Capture the cell that displays the provided text and extract its [X, Y] central coordinate. 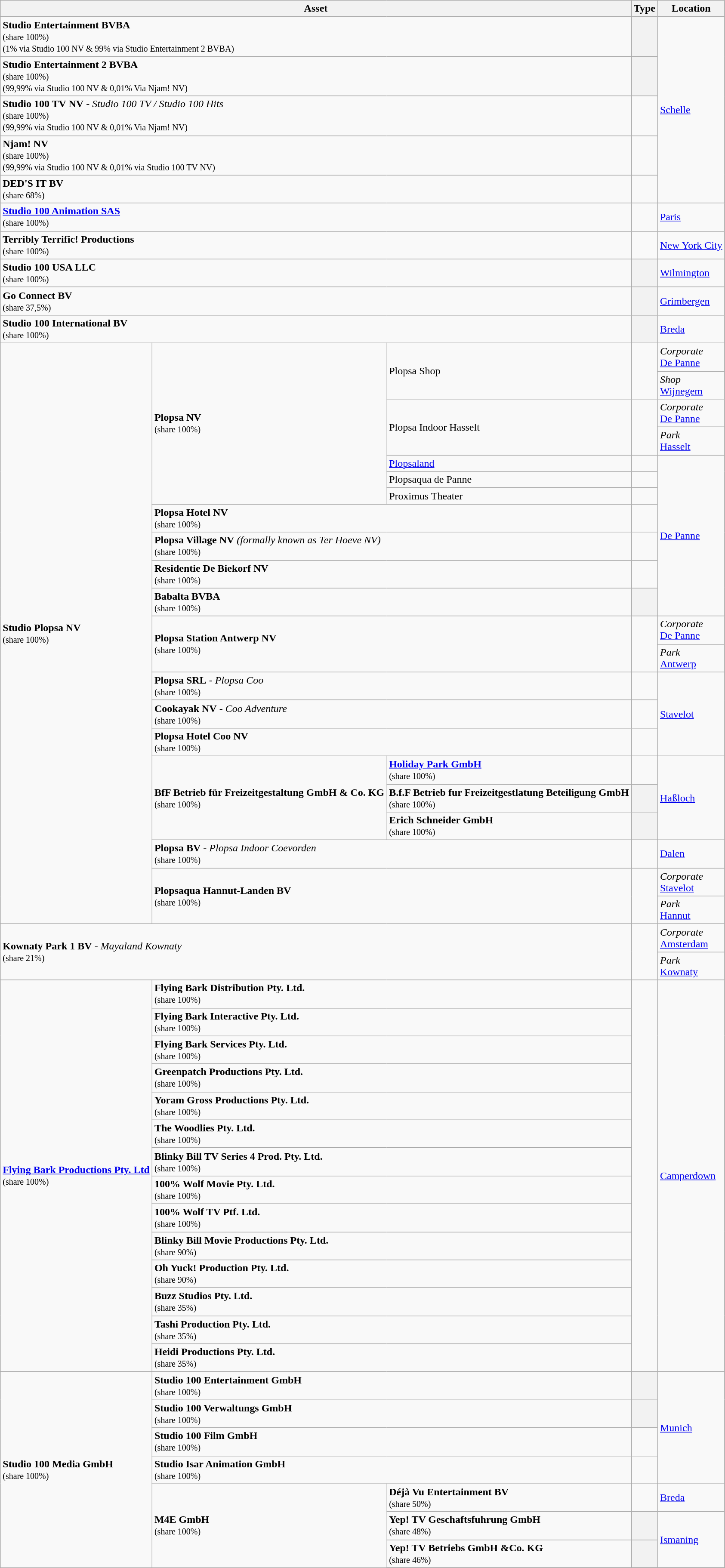
Plopsaland [509, 463]
Studio 100 Media GmbH (share 100%) [77, 1469]
Buzz Studios Pty. Ltd. (share 35%) [392, 1302]
Asset [316, 9]
Park Hannut [691, 910]
Haßloch [691, 798]
Plopsa Hotel Coo NV(share 100%) [392, 742]
Tashi Production Pty. Ltd. (share 35%) [392, 1330]
Plopsa BV - Plopsa Indoor Coevorden(share 100%) [392, 854]
Type [645, 9]
Studio Entertainment BVBA(share 100%)(1% via Studio 100 NV & 99% via Studio Entertainment 2 BVBA) [316, 37]
Studio 100 TV NV - Studio 100 TV / Studio 100 Hits(share 100%)(99,99% via Studio 100 NV & 0,01% Via Njam! NV) [316, 116]
Erich Schneider GmbH(share 100%) [509, 826]
New York City [691, 245]
Studio 100 Verwaltungs GmbH(share 100%) [392, 1414]
Plopsa Village NV (formally known as Ter Hoeve NV)(share 100%) [392, 546]
Plopsaqua de Panne [509, 480]
Corporate Stavelot [691, 882]
Grimbergen [691, 301]
Blinky Bill TV Series 4 Prod. Pty. Ltd. (share 100%) [392, 1161]
Flying Bark Productions Pty. Ltd(share 100%) [77, 1176]
Paris [691, 217]
Park Kownaty [691, 966]
Greenpatch Productions Pty. Ltd. (share 100%) [392, 1078]
Flying Bark Distribution Pty. Ltd.(share 100%) [392, 994]
Studio 100 International BV(share 100%) [316, 329]
Stavelot [691, 714]
BfF Betrieb für Freizeitgestaltung GmbH & Co. KG(share 100%) [269, 798]
Flying Bark Services Pty. Ltd. (share 100%) [392, 1050]
Oh Yuck! Production Pty. Ltd. (share 90%) [392, 1274]
Njam! NV(share 100%)(99,99% via Studio 100 NV & 0,01% via Studio 100 TV NV) [316, 155]
Plopsaqua Hannut-Landen BV(share 100%) [392, 896]
Yep! TV Betriebs GmbH &Co. KG(share 46%) [509, 1554]
Location [691, 9]
Ismaning [691, 1540]
The Woodlies Pty. Ltd. (share 100%) [392, 1134]
Camperdown [691, 1176]
Flying Bark Interactive Pty. Ltd. (share 100%) [392, 1022]
Park Hasselt [691, 441]
Yoram Gross Productions Pty. Ltd. (share 100%) [392, 1106]
Holiday Park GmbH(share 100%) [509, 770]
Dalen [691, 854]
Cookayak NV - Coo Adventure(share 100%) [392, 714]
Plopsa Hotel NV(share 100%) [392, 518]
Terribly Terrific! Productions(share 100%) [316, 245]
DED'S IT BV(share 68%) [316, 189]
Residentie De Biekorf NV(share 100%) [392, 574]
Studio Plopsa NV(share 100%) [77, 633]
Plopsa NV(share 100%) [269, 423]
Heidi Productions Pty. Ltd. (share 35%) [392, 1358]
100% Wolf TV Ptf. Ltd. (share 100%) [392, 1217]
Munich [691, 1428]
Studio 100 Film GmbH(share 100%) [392, 1442]
Studio 100 Animation SAS(share 100%) [316, 217]
M4E GmbH(share 100%) [269, 1525]
Plopsa SRL - Plopsa Coo(share 100%) [392, 686]
Plopsa Station Antwerp NV(share 100%) [392, 644]
Shop Wijnegem [691, 385]
Go Connect BV(share 37,5%) [316, 301]
B.f.F Betrieb fur Freizeitgestlatung Beteiligung GmbH(share 100%) [509, 798]
Déjà Vu Entertainment BV(share 50%) [509, 1498]
Kownaty Park 1 BV - Mayaland Kownaty(share 21%) [316, 952]
Schelle [691, 110]
Wilmington [691, 273]
Studio Entertainment 2 BVBA(share 100%)(99,99% via Studio 100 NV & 0,01% Via Njam! NV) [316, 76]
Proximus Theater [509, 496]
Blinky Bill Movie Productions Pty. Ltd. (share 90%) [392, 1246]
Plopsa Shop [509, 371]
Park Antwerp [691, 658]
Studio 100 Entertainment GmbH(share 100%) [392, 1386]
Babalta BVBA(share 100%) [392, 602]
Plopsa Indoor Hasselt [509, 427]
100% Wolf Movie Pty. Ltd. (share 100%) [392, 1190]
Corporate Amsterdam [691, 938]
De Panne [691, 536]
Studio Isar Animation GmbH(share 100%) [392, 1469]
Yep! TV Geschaftsfuhrung GmbH(share 48%) [509, 1525]
Studio 100 USA LLC(share 100%) [316, 273]
